Output the [X, Y] coordinate of the center of the cell containing the given text.  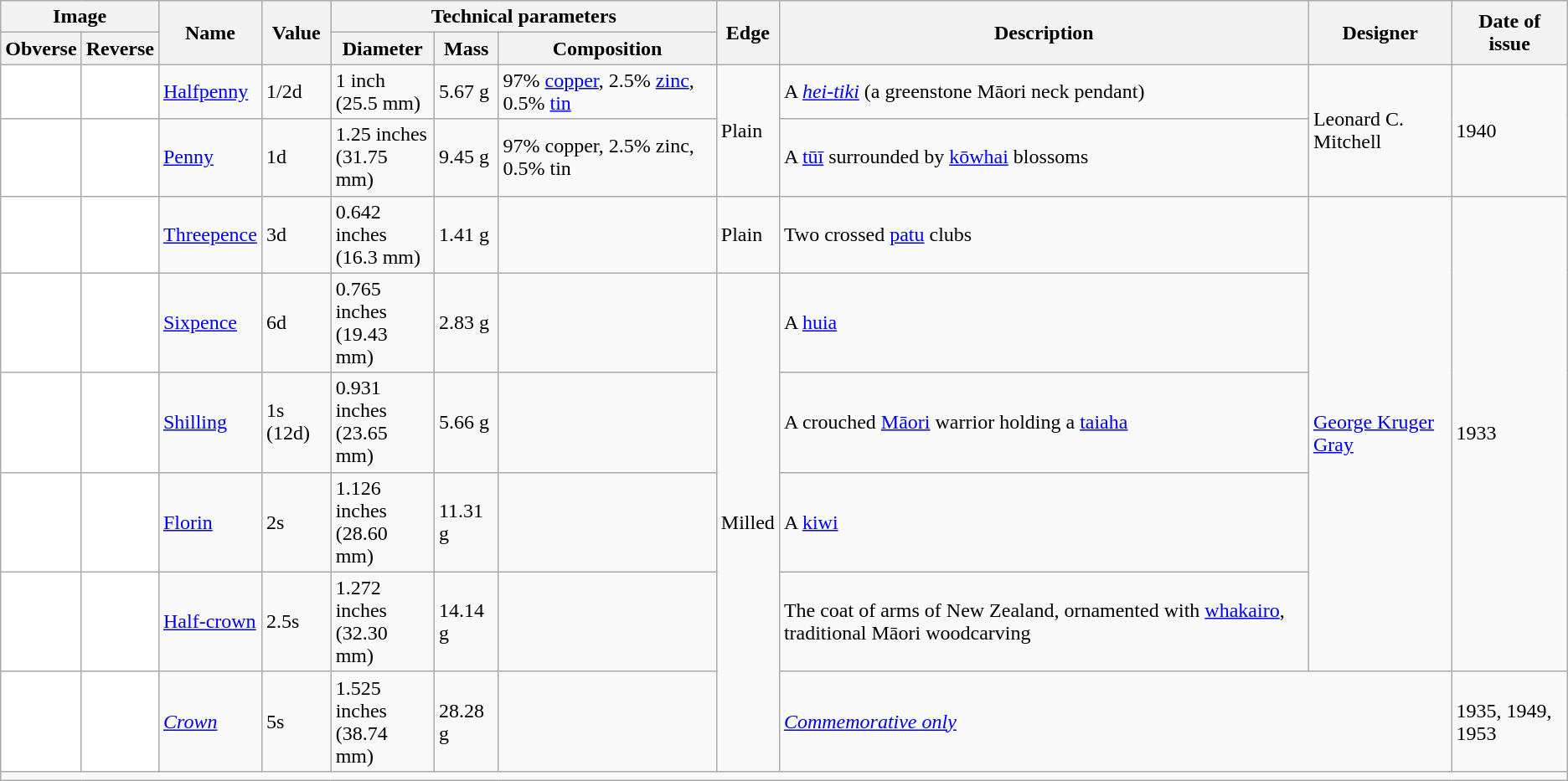
1d [297, 157]
The coat of arms of New Zealand, ornamented with whakairo, traditional Māori woodcarving [1044, 621]
Florin [209, 522]
Image [80, 17]
1933 [1509, 434]
Composition [607, 49]
5.67 g [466, 92]
14.14 g [466, 621]
1.25 inches(31.75 mm) [382, 157]
Shilling [209, 422]
2.83 g [466, 323]
0.642 inches(16.3 mm) [382, 234]
A huia [1044, 323]
Threepence [209, 234]
2s [297, 522]
Designer [1380, 33]
0.765 inches(19.43 mm) [382, 323]
Diameter [382, 49]
Mass [466, 49]
George Kruger Gray [1380, 434]
1.272 inches(32.30 mm) [382, 621]
Technical parameters [524, 17]
0.931 inches(23.65 mm) [382, 422]
3d [297, 234]
11.31 g [466, 522]
1.41 g [466, 234]
9.45 g [466, 157]
1940 [1509, 131]
Commemorative only [1116, 722]
Leonard C. Mitchell [1380, 131]
Obverse [41, 49]
Description [1044, 33]
Sixpence [209, 323]
1.525 inches(38.74 mm) [382, 722]
Crown [209, 722]
1s (12d) [297, 422]
6d [297, 323]
Half-crown [209, 621]
5s [297, 722]
Date of issue [1509, 33]
2.5s [297, 621]
A kiwi [1044, 522]
1 inch(25.5 mm) [382, 92]
5.66 g [466, 422]
A crouched Māori warrior holding a taiaha [1044, 422]
A hei-tiki (a greenstone Māori neck pendant) [1044, 92]
A tūī surrounded by kōwhai blossoms [1044, 157]
Penny [209, 157]
Milled [747, 522]
Reverse [120, 49]
28.28 g [466, 722]
Edge [747, 33]
Value [297, 33]
1935, 1949, 1953 [1509, 722]
1/2d [297, 92]
Two crossed patu clubs [1044, 234]
1.126 inches(28.60 mm) [382, 522]
Name [209, 33]
Halfpenny [209, 92]
